Return the [X, Y] coordinate for the center point of the cell that contains the specified text.  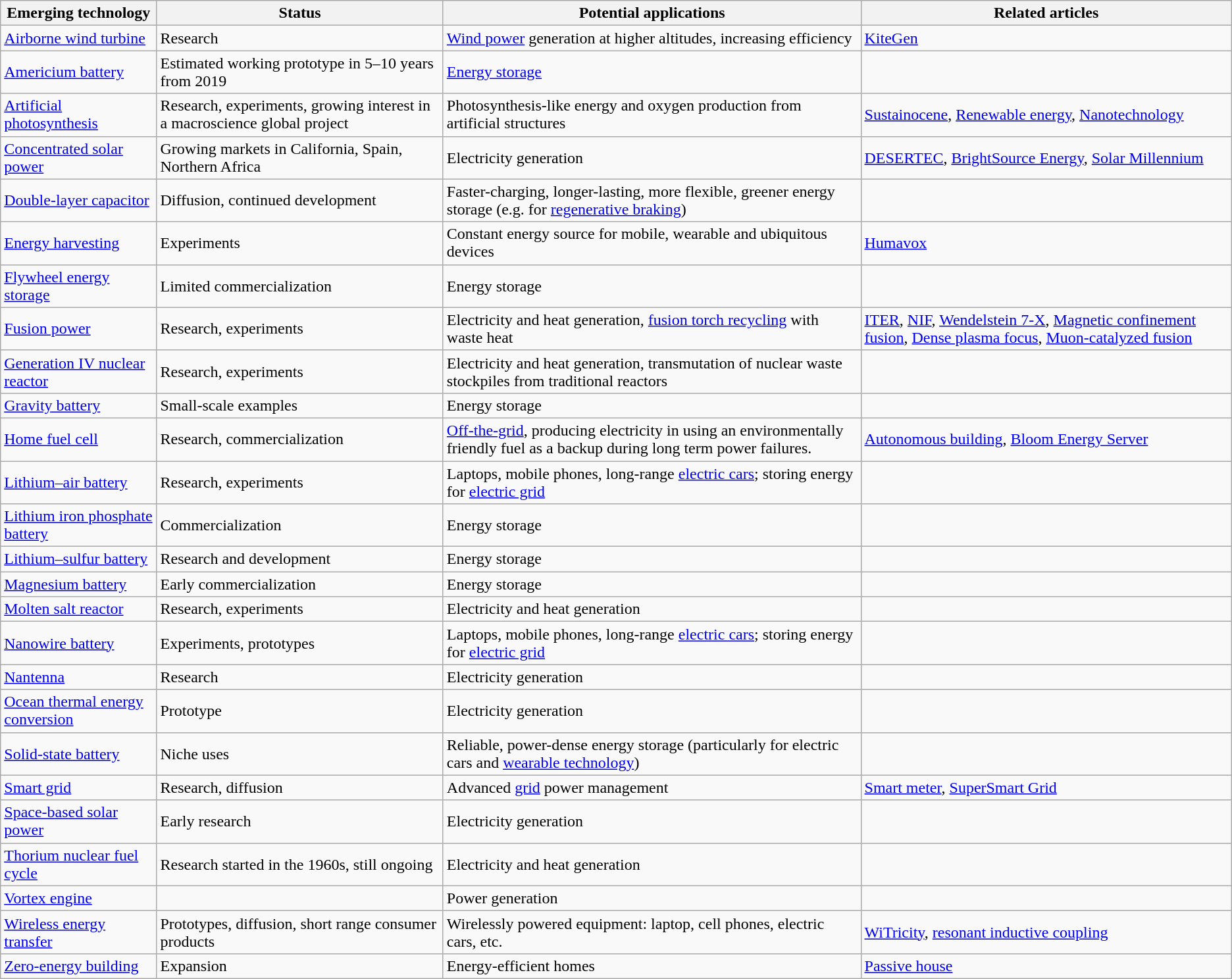
Niche uses [300, 754]
Prototype [300, 711]
Potential applications [652, 13]
Vortex engine [79, 898]
Research, diffusion [300, 788]
Airborne wind turbine [79, 38]
Power generation [652, 898]
Commercialization [300, 525]
Energy harvesting [79, 243]
Diffusion, continued development [300, 200]
Status [300, 13]
Electricity and heat generation, transmutation of nuclear waste stockpiles from traditional reactors [652, 371]
Research, commercialization [300, 439]
Research started in the 1960s, still ongoing [300, 865]
Space-based solar power [79, 821]
Estimated working prototype in 5–10 years from 2019 [300, 72]
Experiments [300, 243]
Molten salt reactor [79, 609]
KiteGen [1046, 38]
Early research [300, 821]
WiTricity, resonant inductive coupling [1046, 932]
Lithium iron phosphate battery [79, 525]
Gravity battery [79, 405]
Research, experiments, growing interest in a macroscience global project [300, 114]
Ocean thermal energy conversion [79, 711]
Flywheel energy storage [79, 286]
Magnesium battery [79, 584]
Limited commercialization [300, 286]
Energy-efficient homes [652, 966]
Expansion [300, 966]
Home fuel cell [79, 439]
Double-layer capacitor [79, 200]
Early commercialization [300, 584]
Humavox [1046, 243]
Nanowire battery [79, 643]
Zero-energy building [79, 966]
Advanced grid power management [652, 788]
Research and development [300, 559]
Wireless energy transfer [79, 932]
Wirelessly powered equipment: laptop, cell phones, electric cars, etc. [652, 932]
Experiments, prototypes [300, 643]
Wind power generation at higher altitudes, increasing efficiency [652, 38]
Reliable, power-dense energy storage (particularly for electric cars and wearable technology) [652, 754]
DESERTEC, BrightSource Energy, Solar Millennium [1046, 158]
Off-the-grid, producing electricity in using an environmentally friendly fuel as a backup during long term power failures. [652, 439]
Smart grid [79, 788]
Faster-charging, longer-lasting, more flexible, greener energy storage (e.g. for regenerative braking) [652, 200]
Emerging technology [79, 13]
Artificial photosynthesis [79, 114]
Fusion power [79, 329]
Related articles [1046, 13]
Americium battery [79, 72]
Lithium–sulfur battery [79, 559]
Concentrated solar power [79, 158]
Lithium–air battery [79, 482]
Small-scale examples [300, 405]
Autonomous building, Bloom Energy Server [1046, 439]
Constant energy source for mobile, wearable and ubiquitous devices [652, 243]
Photosynthesis-like energy and oxygen production from artificial structures [652, 114]
Generation IV nuclear reactor [79, 371]
Growing markets in California, Spain, Northern Africa [300, 158]
Nantenna [79, 677]
Prototypes, diffusion, short range consumer products [300, 932]
ITER, NIF, Wendelstein 7-X, Magnetic confinement fusion, Dense plasma focus, Muon-catalyzed fusion [1046, 329]
Electricity and heat generation, fusion torch recycling with waste heat [652, 329]
Sustainocene, Renewable energy, Nanotechnology [1046, 114]
Smart meter, SuperSmart Grid [1046, 788]
Thorium nuclear fuel cycle [79, 865]
Solid-state battery [79, 754]
Passive house [1046, 966]
